Return [x, y] of the center of cell containing provided text 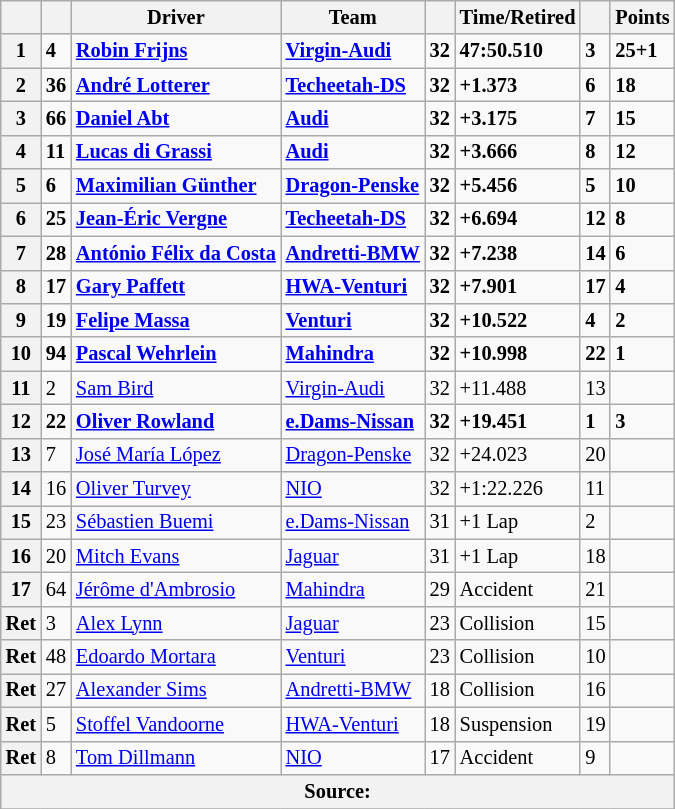
66 [56, 118]
Felipe Massa [176, 320]
Points [642, 17]
48 [56, 657]
27 [56, 690]
Jean-Éric Vergne [176, 219]
Daniel Abt [176, 118]
Team [353, 17]
+3.666 [518, 152]
Edoardo Mortara [176, 657]
Gary Paffett [176, 287]
Source: [338, 791]
André Lotterer [176, 85]
+5.456 [518, 186]
25 [56, 219]
Alex Lynn [176, 623]
+1:22.226 [518, 489]
Time/Retired [518, 17]
21 [595, 589]
47:50.510 [518, 51]
Oliver Rowland [176, 421]
+10.998 [518, 354]
+1.373 [518, 85]
Maximilian Günther [176, 186]
25+1 [642, 51]
Mitch Evans [176, 556]
Sébastien Buemi [176, 522]
Sam Bird [176, 388]
Suspension [518, 724]
+7.901 [518, 287]
+19.451 [518, 421]
Alexander Sims [176, 690]
28 [56, 253]
Stoffel Vandoorne [176, 724]
29 [440, 589]
94 [56, 354]
Driver [176, 17]
+6.694 [518, 219]
José María López [176, 455]
36 [56, 85]
Pascal Wehrlein [176, 354]
+3.175 [518, 118]
+7.238 [518, 253]
+11.488 [518, 388]
Robin Frijns [176, 51]
Oliver Turvey [176, 489]
+10.522 [518, 320]
64 [56, 589]
Lucas di Grassi [176, 152]
+24.023 [518, 455]
Tom Dillmann [176, 758]
António Félix da Costa [176, 253]
Jérôme d'Ambrosio [176, 589]
